Return the (x, y) coordinate for the center point of the cell that contains the specified text.  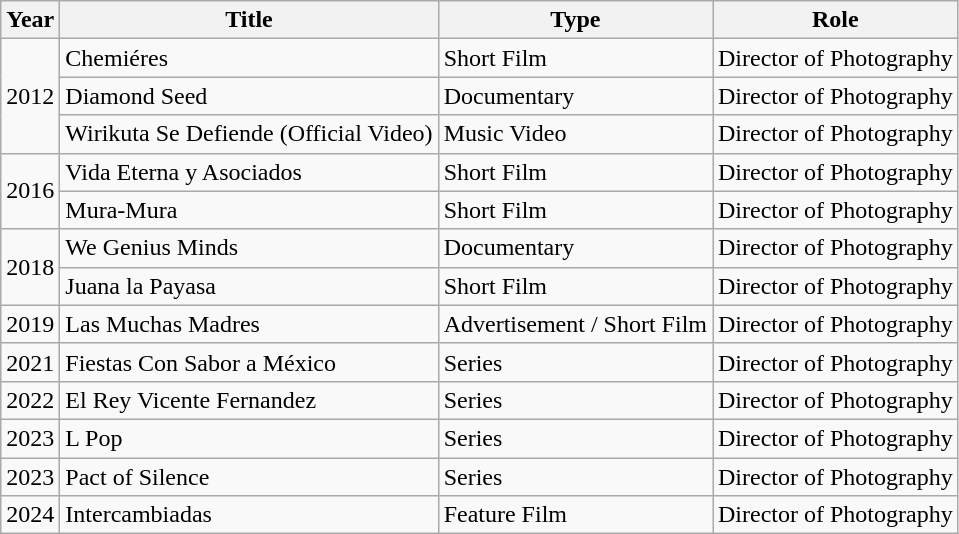
Intercambiadas (249, 515)
We Genius Minds (249, 248)
Pact of Silence (249, 477)
Vida Eterna y Asociados (249, 172)
2019 (30, 324)
El Rey Vicente Fernandez (249, 400)
Title (249, 20)
2012 (30, 96)
Type (575, 20)
2022 (30, 400)
Role (835, 20)
Mura-Mura (249, 210)
2018 (30, 267)
Fiestas Con Sabor a México (249, 362)
Las Muchas Madres (249, 324)
Year (30, 20)
L Pop (249, 438)
Juana la Payasa (249, 286)
Music Video (575, 134)
Chemiéres (249, 58)
2024 (30, 515)
2016 (30, 191)
Feature Film (575, 515)
2021 (30, 362)
Advertisement / Short Film (575, 324)
Diamond Seed (249, 96)
Wirikuta Se Defiende (Official Video) (249, 134)
